Determine the (x, y) coordinate at the center of the cell enclosing the given text.  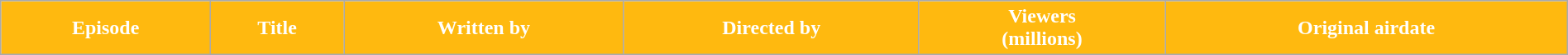
Written by (485, 28)
Viewers(millions) (1042, 28)
Original airdate (1366, 28)
Directed by (771, 28)
Title (278, 28)
Episode (106, 28)
